Output the (x, y) coordinate of the center of the cell containing the given text.  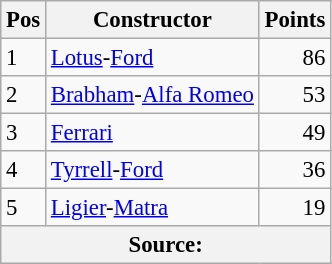
2 (24, 95)
Ferrari (153, 133)
36 (294, 170)
Tyrrell-Ford (153, 170)
1 (24, 58)
Constructor (153, 20)
Lotus-Ford (153, 58)
53 (294, 95)
3 (24, 133)
49 (294, 133)
5 (24, 208)
Pos (24, 20)
Brabham-Alfa Romeo (153, 95)
Points (294, 20)
Ligier-Matra (153, 208)
86 (294, 58)
Source: (166, 245)
4 (24, 170)
19 (294, 208)
